Determine the (x, y) coordinate at the center of the cell enclosing the given text.  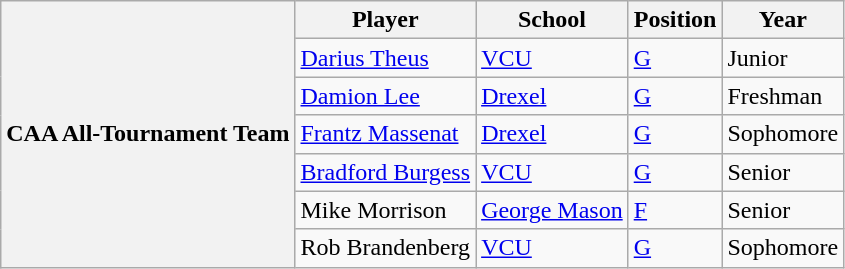
George Mason (552, 210)
Frantz Massenat (386, 134)
Player (386, 20)
Darius Theus (386, 58)
Position (675, 20)
Bradford Burgess (386, 172)
CAA All-Tournament Team (148, 134)
F (675, 210)
Mike Morrison (386, 210)
Freshman (783, 96)
Year (783, 20)
Rob Brandenberg (386, 248)
Damion Lee (386, 96)
School (552, 20)
Junior (783, 58)
